Return (X, Y) of the center of cell containing provided text 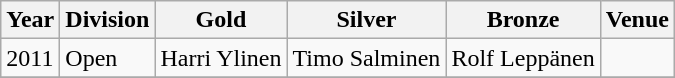
Silver (366, 20)
Year (30, 20)
2011 (30, 58)
Division (108, 20)
Harri Ylinen (221, 58)
Gold (221, 20)
Open (108, 58)
Timo Salminen (366, 58)
Rolf Leppänen (523, 58)
Bronze (523, 20)
Venue (637, 20)
